Detect which cell encompasses the target text, then output its (x, y) center coordinate. 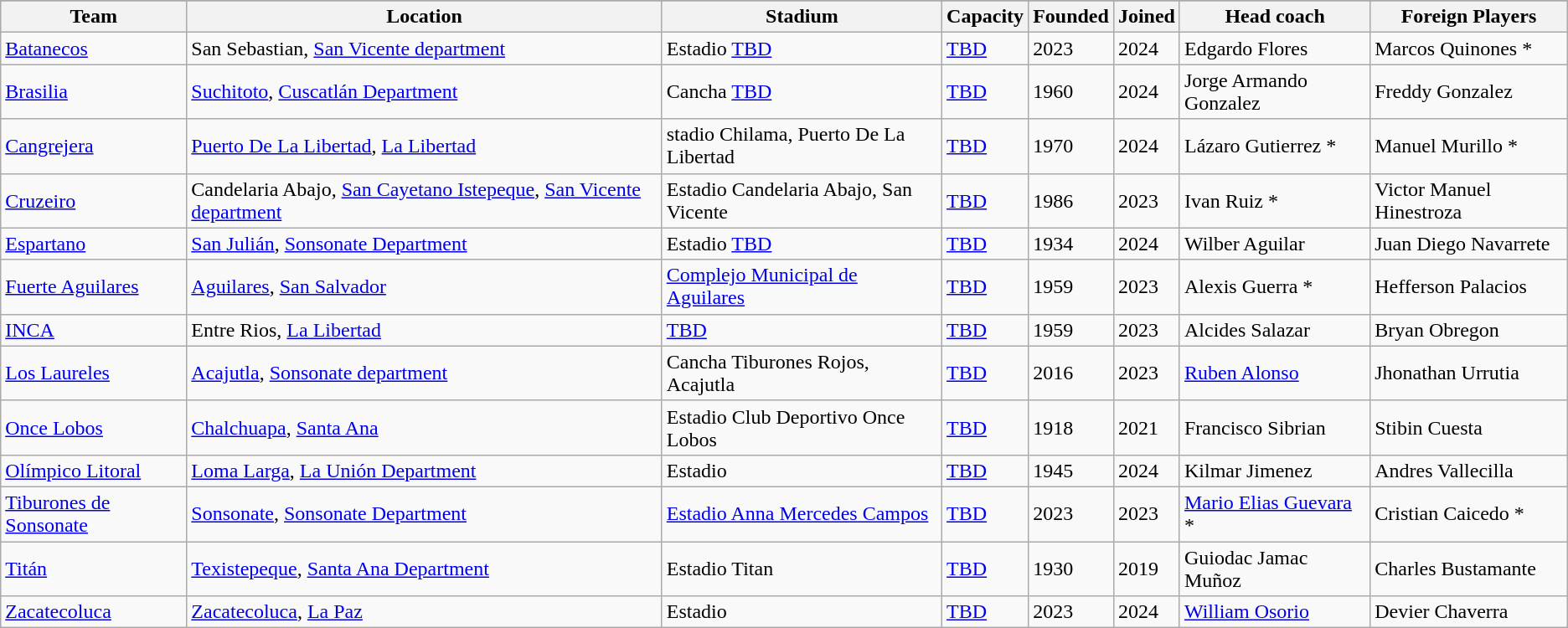
Loma Larga, La Unión Department (424, 471)
Sonsonate, Sonsonate Department (424, 514)
Estadio Club Deportivo Once Lobos (802, 427)
Candelaria Abajo, San Cayetano Istepeque, San Vicente department (424, 201)
Zacatecoluca (94, 612)
Hefferson Palacios (1469, 286)
Jhonathan Urrutia (1469, 373)
Chalchuapa, Santa Ana (424, 427)
Texistepeque, Santa Ana Department (424, 568)
Founded (1071, 17)
Mario Elias Guevara * (1275, 514)
Batanecos (94, 49)
Jorge Armando Gonzalez (1275, 92)
Guiodac Jamac Muñoz (1275, 568)
Acajutla, Sonsonate department (424, 373)
Brasilia (94, 92)
INCA (94, 330)
2016 (1071, 373)
Kilmar Jimenez (1275, 471)
Andres Vallecilla (1469, 471)
Cruzeiro (94, 201)
Estadio Candelaria Abajo, San Vicente (802, 201)
Devier Chaverra (1469, 612)
Fuerte Aguilares (94, 286)
stadio Chilama, Puerto De La Libertad (802, 146)
Cancha TBD (802, 92)
Head coach (1275, 17)
1934 (1071, 244)
Stibin Cuesta (1469, 427)
Location (424, 17)
Olímpico Litoral (94, 471)
Puerto De La Libertad, La Libertad (424, 146)
Lázaro Gutierrez * (1275, 146)
Ruben Alonso (1275, 373)
Foreign Players (1469, 17)
Aguilares, San Salvador (424, 286)
San Julián, Sonsonate Department (424, 244)
William Osorio (1275, 612)
Los Laureles (94, 373)
1945 (1071, 471)
Manuel Murillo * (1469, 146)
Victor Manuel Hinestroza (1469, 201)
Bryan Obregon (1469, 330)
Zacatecoluca, La Paz (424, 612)
1918 (1071, 427)
Alcides Salazar (1275, 330)
Cristian Caicedo * (1469, 514)
Edgardo Flores (1275, 49)
1986 (1071, 201)
Ivan Ruiz * (1275, 201)
Tiburones de Sonsonate (94, 514)
Suchitoto, Cuscatlán Department (424, 92)
1930 (1071, 568)
Complejo Municipal de Aguilares (802, 286)
Joined (1146, 17)
Alexis Guerra * (1275, 286)
Stadium (802, 17)
Charles Bustamante (1469, 568)
Entre Rios, La Libertad (424, 330)
Capacity (985, 17)
Wilber Aguilar (1275, 244)
1960 (1071, 92)
2019 (1146, 568)
Estadio Titan (802, 568)
Marcos Quinones * (1469, 49)
Titán (94, 568)
Cangrejera (94, 146)
San Sebastian, San Vicente department (424, 49)
Francisco Sibrian (1275, 427)
Espartano (94, 244)
1970 (1071, 146)
Freddy Gonzalez (1469, 92)
Cancha Tiburones Rojos, Acajutla (802, 373)
2021 (1146, 427)
Estadio Anna Mercedes Campos (802, 514)
Once Lobos (94, 427)
Team (94, 17)
Juan Diego Navarrete (1469, 244)
